Determine the [X, Y] coordinate at the center of the cell enclosing the given text.  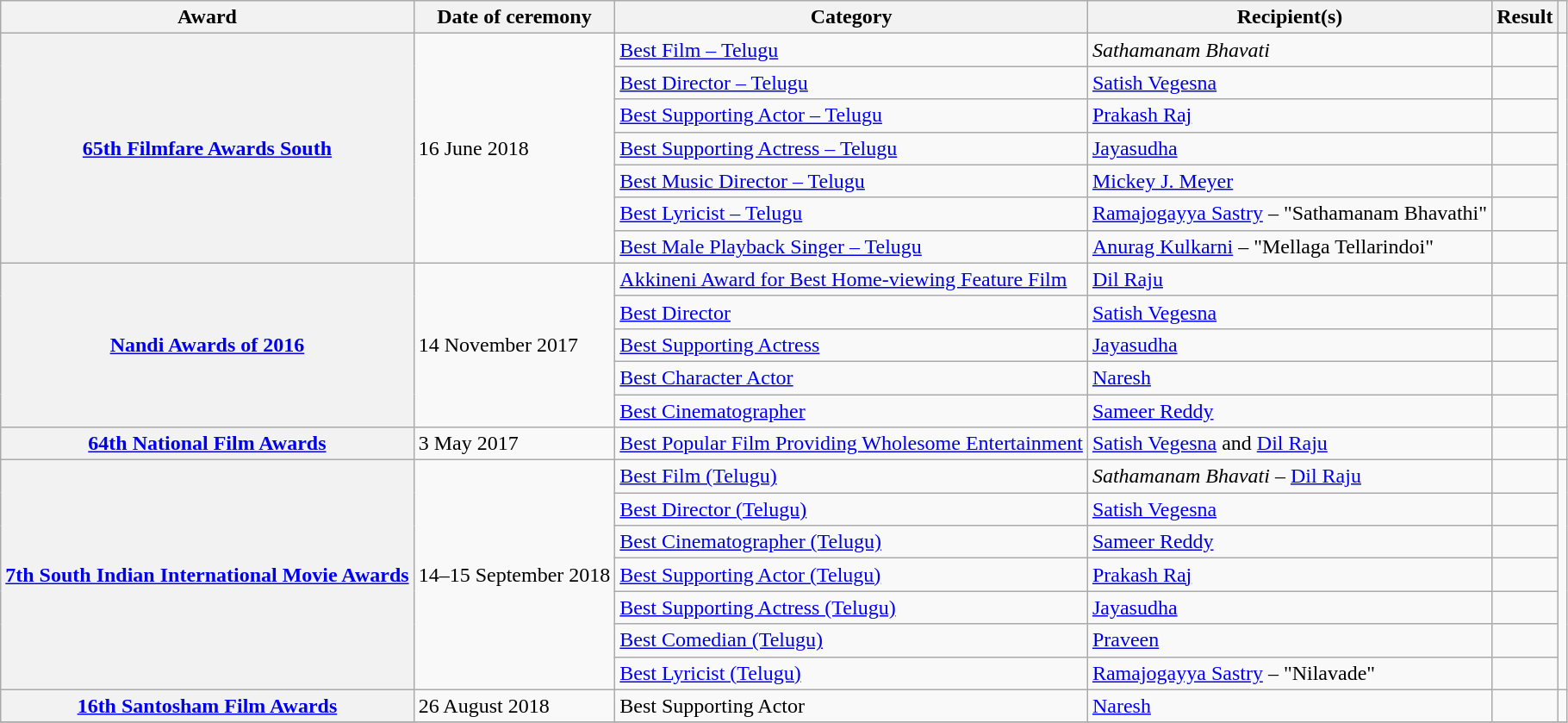
Satish Vegesna and Dil Raju [1289, 444]
14 November 2017 [514, 345]
Best Comedian (Telugu) [851, 640]
Result [1525, 17]
Best Cinematographer [851, 411]
Category [851, 17]
Best Supporting Actor (Telugu) [851, 575]
Best Lyricist (Telugu) [851, 673]
3 May 2017 [514, 444]
Best Director [851, 312]
Date of ceremony [514, 17]
Ramajogayya Sastry – "Nilavade" [1289, 673]
Best Supporting Actress – Telugu [851, 148]
64th National Film Awards [207, 444]
Sathamanam Bhavati [1289, 50]
Best Lyricist – Telugu [851, 214]
Best Supporting Actor [851, 706]
Best Male Playback Singer – Telugu [851, 246]
16 June 2018 [514, 148]
Best Film – Telugu [851, 50]
14–15 September 2018 [514, 575]
Best Character Actor [851, 377]
Praveen [1289, 640]
Sathamanam Bhavati – Dil Raju [1289, 477]
Best Supporting Actress (Telugu) [851, 608]
Dil Raju [1289, 279]
Best Director (Telugu) [851, 509]
Best Popular Film Providing Wholesome Entertainment [851, 444]
Nandi Awards of 2016 [207, 345]
Best Music Director – Telugu [851, 181]
16th Santosham Film Awards [207, 706]
Best Supporting Actress [851, 345]
26 August 2018 [514, 706]
Award [207, 17]
Anurag Kulkarni – "Mellaga Tellarindoi" [1289, 246]
Best Cinematographer (Telugu) [851, 542]
65th Filmfare Awards South [207, 148]
Best Film (Telugu) [851, 477]
Akkineni Award for Best Home-viewing Feature Film [851, 279]
Best Director – Telugu [851, 83]
Ramajogayya Sastry – "Sathamanam Bhavathi" [1289, 214]
7th South Indian International Movie Awards [207, 575]
Best Supporting Actor – Telugu [851, 115]
Mickey J. Meyer [1289, 181]
Recipient(s) [1289, 17]
